Return the (x, y) coordinate for the center point of the cell that contains the specified text.  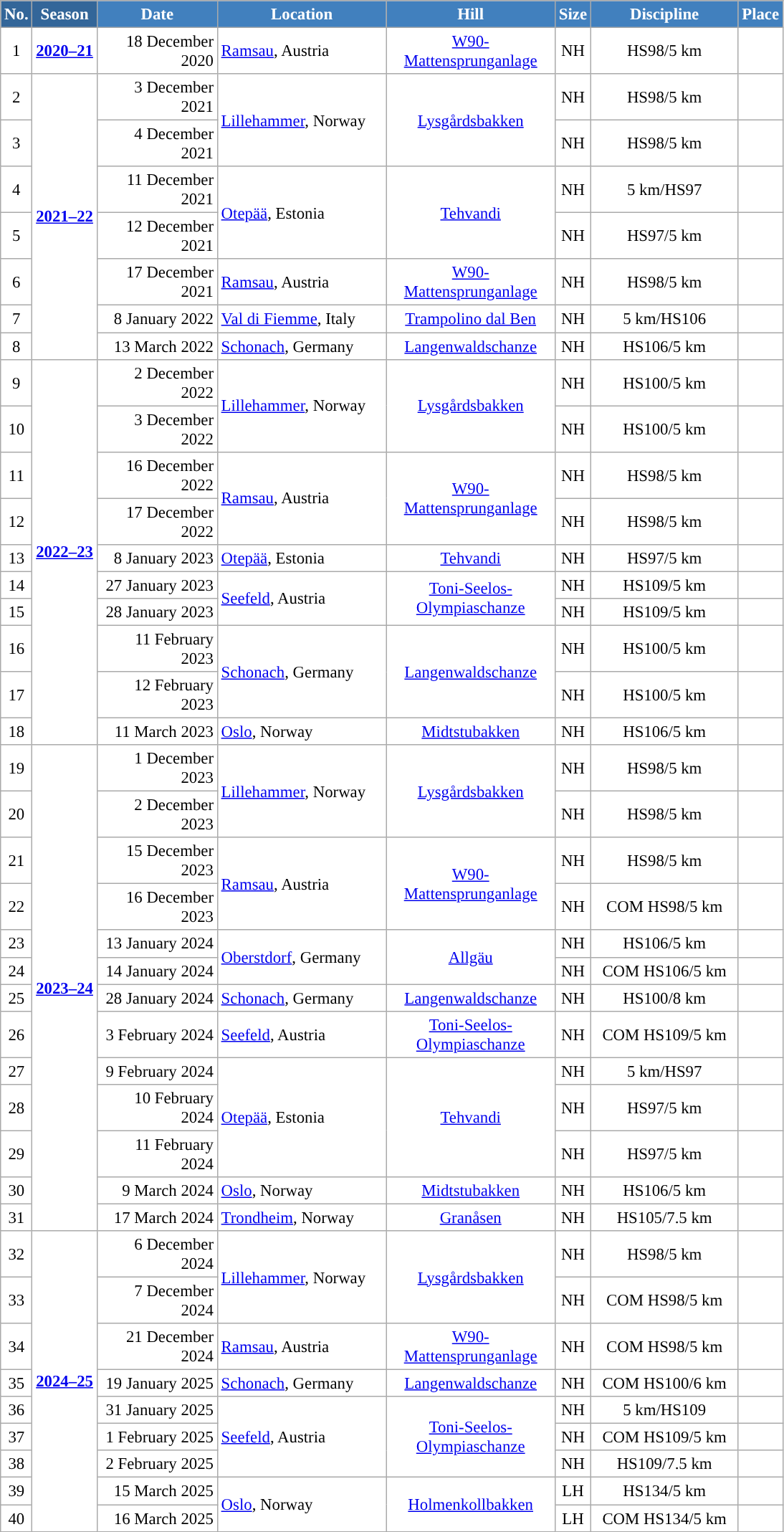
5 (16, 237)
8 January 2023 (157, 558)
8 January 2022 (157, 319)
2 December 2023 (157, 814)
8 (16, 346)
Location (302, 14)
10 February 2024 (157, 1108)
25 (16, 998)
17 (16, 695)
38 (16, 1465)
16 March 2025 (157, 1518)
2 (16, 97)
2020–21 (64, 52)
15 March 2025 (157, 1491)
Place (760, 14)
6 December 2024 (157, 1255)
Trampolino dal Ben (471, 319)
Oberstdorf, Germany (302, 958)
Allgäu (471, 958)
No. (16, 14)
19 (16, 769)
2023–24 (64, 988)
COM HS100/6 km (664, 1384)
Val di Fiemme, Italy (302, 319)
7 December 2024 (157, 1300)
12 (16, 522)
11 (16, 475)
3 December 2021 (157, 97)
5 km/HS106 (664, 319)
27 (16, 1071)
12 February 2023 (157, 695)
3 December 2022 (157, 429)
18 December 2020 (157, 52)
13 (16, 558)
12 December 2021 (157, 237)
Hill (471, 14)
6 (16, 282)
28 (16, 1108)
11 December 2021 (157, 189)
17 December 2021 (157, 282)
2 December 2022 (157, 383)
21 December 2024 (157, 1346)
16 December 2023 (157, 908)
Trondheim, Norway (302, 1217)
40 (16, 1518)
22 (16, 908)
2021–22 (64, 217)
COM HS106/5 km (664, 971)
23 (16, 944)
17 March 2024 (157, 1217)
20 (16, 814)
39 (16, 1491)
31 (16, 1217)
HS134/5 km (664, 1491)
37 (16, 1437)
Discipline (664, 14)
36 (16, 1410)
9 (16, 383)
16 December 2022 (157, 475)
Size (573, 14)
3 (16, 143)
18 (16, 732)
27 January 2023 (157, 585)
Granåsen (471, 1217)
19 January 2025 (157, 1384)
4 (16, 189)
26 (16, 1034)
HS100/8 km (664, 998)
13 March 2022 (157, 346)
5 km/HS109 (664, 1410)
15 (16, 612)
28 January 2023 (157, 612)
11 February 2024 (157, 1154)
29 (16, 1154)
HS109/7.5 km (664, 1465)
24 (16, 971)
14 January 2024 (157, 971)
2024–25 (64, 1381)
9 February 2024 (157, 1071)
28 January 2024 (157, 998)
33 (16, 1300)
10 (16, 429)
11 March 2023 (157, 732)
21 (16, 860)
9 March 2024 (157, 1191)
4 December 2021 (157, 143)
HS105/7.5 km (664, 1217)
35 (16, 1384)
3 February 2024 (157, 1034)
34 (16, 1346)
Season (64, 14)
1 December 2023 (157, 769)
1 February 2025 (157, 1437)
31 January 2025 (157, 1410)
14 (16, 585)
15 December 2023 (157, 860)
11 February 2023 (157, 648)
7 (16, 319)
13 January 2024 (157, 944)
COM HS134/5 km (664, 1518)
16 (16, 648)
Holmenkollbakken (471, 1504)
2 February 2025 (157, 1465)
17 December 2022 (157, 522)
32 (16, 1255)
2022–23 (64, 552)
1 (16, 52)
Date (157, 14)
30 (16, 1191)
